Identify which cell holds the provided text, then report its [X, Y] central coordinate. 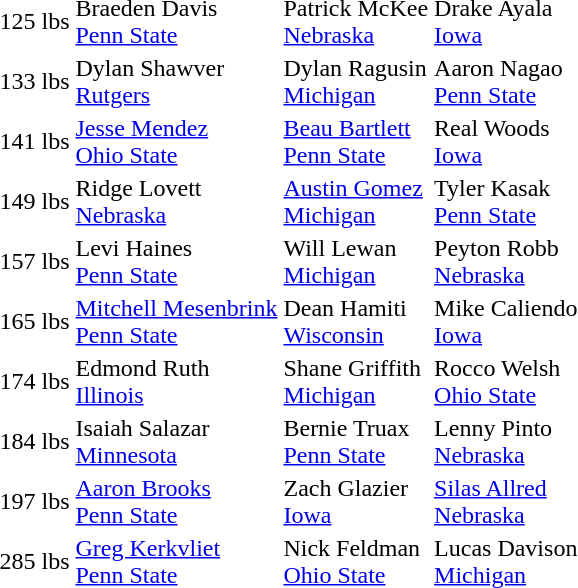
Isaiah Salazar Minnesota [176, 442]
Ridge Lovett Nebraska [176, 202]
Will Lewan Michigan [356, 262]
Zach Glazier Iowa [356, 502]
Levi Haines Penn State [176, 262]
Austin Gomez Michigan [356, 202]
Mitchell Mesenbrink Penn State [176, 322]
Bernie Truax Penn State [356, 442]
Dean Hamiti Wisconsin [356, 322]
Jesse Mendez Ohio State [176, 142]
Aaron Brooks Penn State [176, 502]
Dylan Shawver Rutgers [176, 82]
Shane Griffith Michigan [356, 382]
Beau Bartlett Penn State [356, 142]
Edmond Ruth Illinois [176, 382]
Dylan Ragusin Michigan [356, 82]
